Return (x, y) of the center of cell containing provided text 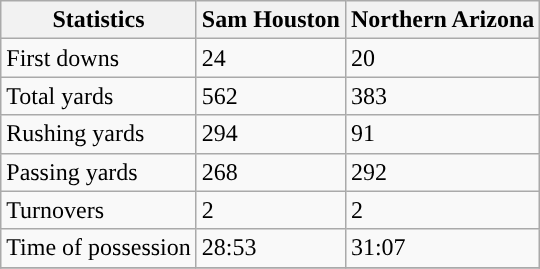
383 (442, 96)
31:07 (442, 248)
24 (270, 58)
Sam Houston (270, 20)
Passing yards (99, 172)
First downs (99, 58)
20 (442, 58)
268 (270, 172)
294 (270, 134)
292 (442, 172)
91 (442, 134)
Statistics (99, 20)
Turnovers (99, 210)
Northern Arizona (442, 20)
Time of possession (99, 248)
Rushing yards (99, 134)
562 (270, 96)
28:53 (270, 248)
Total yards (99, 96)
